Return the (X, Y) coordinate for the center point of the cell that contains the specified text.  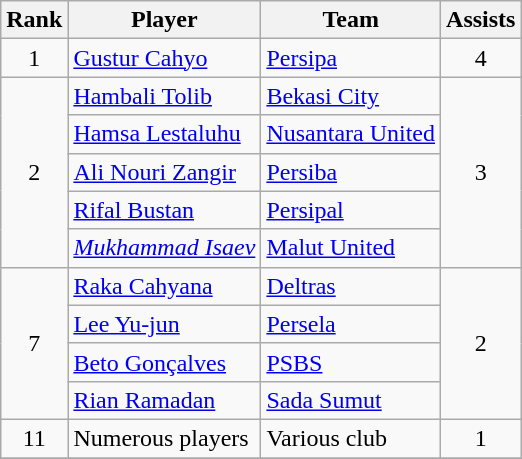
Rifal Bustan (164, 210)
Persipa (351, 58)
Persela (351, 324)
4 (481, 58)
Beto Gonçalves (164, 362)
Team (351, 20)
Ali Nouri Zangir (164, 172)
Gustur Cahyo (164, 58)
Player (164, 20)
Bekasi City (351, 96)
Rian Ramadan (164, 400)
3 (481, 172)
PSBS (351, 362)
Hamsa Lestaluhu (164, 134)
Raka Cahyana (164, 286)
Lee Yu-jun (164, 324)
7 (34, 343)
Numerous players (164, 438)
Assists (481, 20)
Sada Sumut (351, 400)
Hambali Tolib (164, 96)
Rank (34, 20)
Persipal (351, 210)
Nusantara United (351, 134)
Deltras (351, 286)
11 (34, 438)
Malut United (351, 248)
Mukhammad Isaev (164, 248)
Various club (351, 438)
Persiba (351, 172)
